Provide the (X, Y) coordinate of the cell's center where the given text is located.  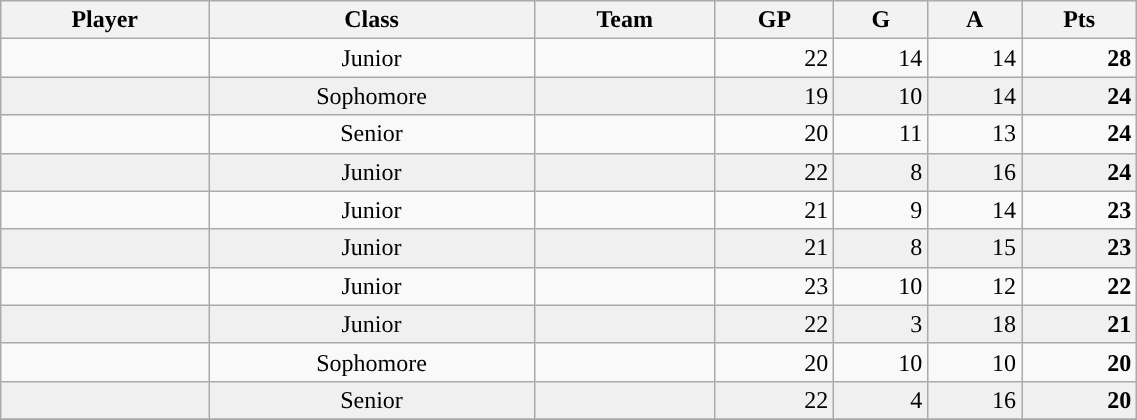
A (975, 20)
18 (975, 324)
GP (774, 20)
Player (105, 20)
Class (372, 20)
Team (624, 20)
19 (774, 96)
9 (881, 210)
13 (975, 134)
4 (881, 400)
11 (881, 134)
12 (975, 286)
G (881, 20)
15 (975, 248)
3 (881, 324)
28 (1080, 58)
Pts (1080, 20)
